Output the [X, Y] coordinate of the center of the cell containing the given text.  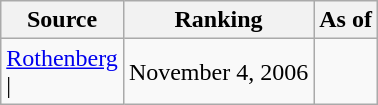
Ranking [218, 20]
As of [346, 20]
Rothenberg| [62, 72]
Source [62, 20]
November 4, 2006 [218, 72]
